Determine the [x, y] coordinate at the center of the cell enclosing the given text.  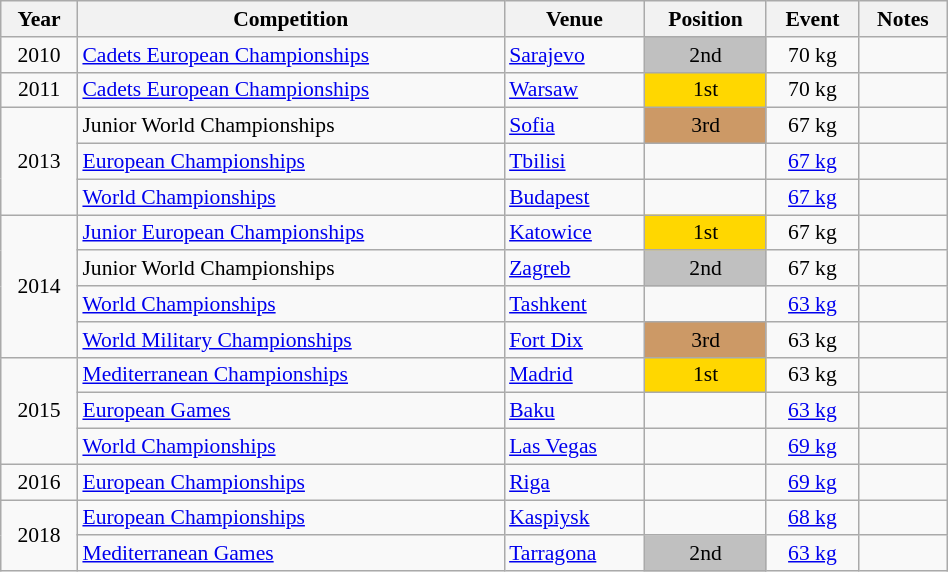
Mediterranean Games [290, 554]
2010 [40, 55]
Kaspiysk [574, 518]
Position [706, 19]
Event [812, 19]
Sarajevo [574, 55]
Fort Dix [574, 340]
2013 [40, 162]
2016 [40, 482]
Warsaw [574, 90]
Sofia [574, 126]
Tbilisi [574, 162]
68 kg [812, 518]
Mediterranean Championships [290, 375]
2018 [40, 536]
Venue [574, 19]
Baku [574, 411]
Riga [574, 482]
World Military Championships [290, 340]
Tarragona [574, 554]
2011 [40, 90]
Year [40, 19]
Madrid [574, 375]
European Games [290, 411]
Tashkent [574, 304]
Junior European Championships [290, 233]
Las Vegas [574, 447]
Budapest [574, 197]
Zagreb [574, 269]
Notes [902, 19]
2015 [40, 410]
2014 [40, 286]
Katowice [574, 233]
Competition [290, 19]
